Determine the (X, Y) coordinate at the center of the cell enclosing the given text.  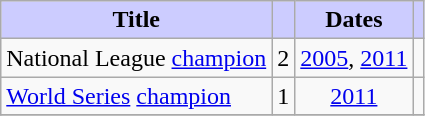
2011 (354, 96)
1 (284, 96)
World Series champion (136, 96)
2 (284, 58)
Dates (354, 20)
National League champion (136, 58)
Title (136, 20)
2005, 2011 (354, 58)
